Return the (X, Y) coordinate for the center point of the cell that contains the specified text.  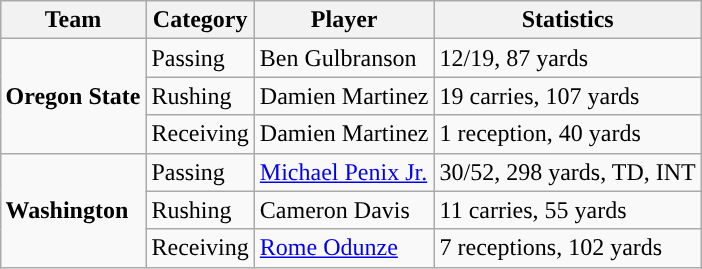
Team (73, 20)
Statistics (568, 20)
11 carries, 55 yards (568, 210)
Player (344, 20)
Ben Gulbranson (344, 58)
Category (200, 20)
12/19, 87 yards (568, 58)
19 carries, 107 yards (568, 96)
7 receptions, 102 yards (568, 248)
30/52, 298 yards, TD, INT (568, 172)
Rome Odunze (344, 248)
Oregon State (73, 96)
1 reception, 40 yards (568, 134)
Cameron Davis (344, 210)
Washington (73, 210)
Michael Penix Jr. (344, 172)
